Detect which cell encompasses the target text, then output its [X, Y] center coordinate. 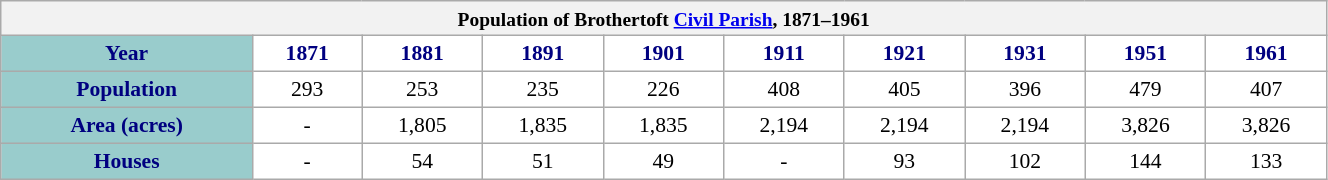
1901 [664, 54]
1891 [542, 54]
405 [904, 90]
Population of Brothertoft Civil Parish, 1871–1961 [664, 18]
1881 [422, 54]
408 [784, 90]
293 [306, 90]
396 [1026, 90]
1951 [1146, 54]
1931 [1026, 54]
253 [422, 90]
51 [542, 162]
Houses [127, 162]
1871 [306, 54]
1911 [784, 54]
102 [1026, 162]
144 [1146, 162]
1,805 [422, 126]
Area (acres) [127, 126]
1961 [1266, 54]
54 [422, 162]
Year [127, 54]
Population [127, 90]
235 [542, 90]
479 [1146, 90]
407 [1266, 90]
49 [664, 162]
1921 [904, 54]
93 [904, 162]
133 [1266, 162]
226 [664, 90]
